Detect which cell encompasses the target text, then output its [X, Y] center coordinate. 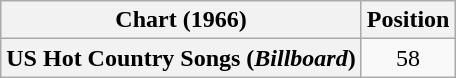
US Hot Country Songs (Billboard) [181, 58]
58 [408, 58]
Chart (1966) [181, 20]
Position [408, 20]
